Return (x, y) of the center of cell containing provided text 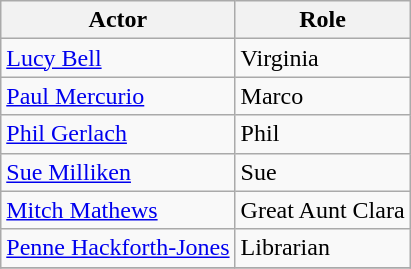
Phil (322, 134)
Role (322, 20)
Sue (322, 172)
Actor (118, 20)
Penne Hackforth-Jones (118, 248)
Great Aunt Clara (322, 210)
Phil Gerlach (118, 134)
Librarian (322, 248)
Marco (322, 96)
Lucy Bell (118, 58)
Virginia (322, 58)
Mitch Mathews (118, 210)
Sue Milliken (118, 172)
Paul Mercurio (118, 96)
